For the text-containing cell, return its midpoint in (X, Y) coordinate format. 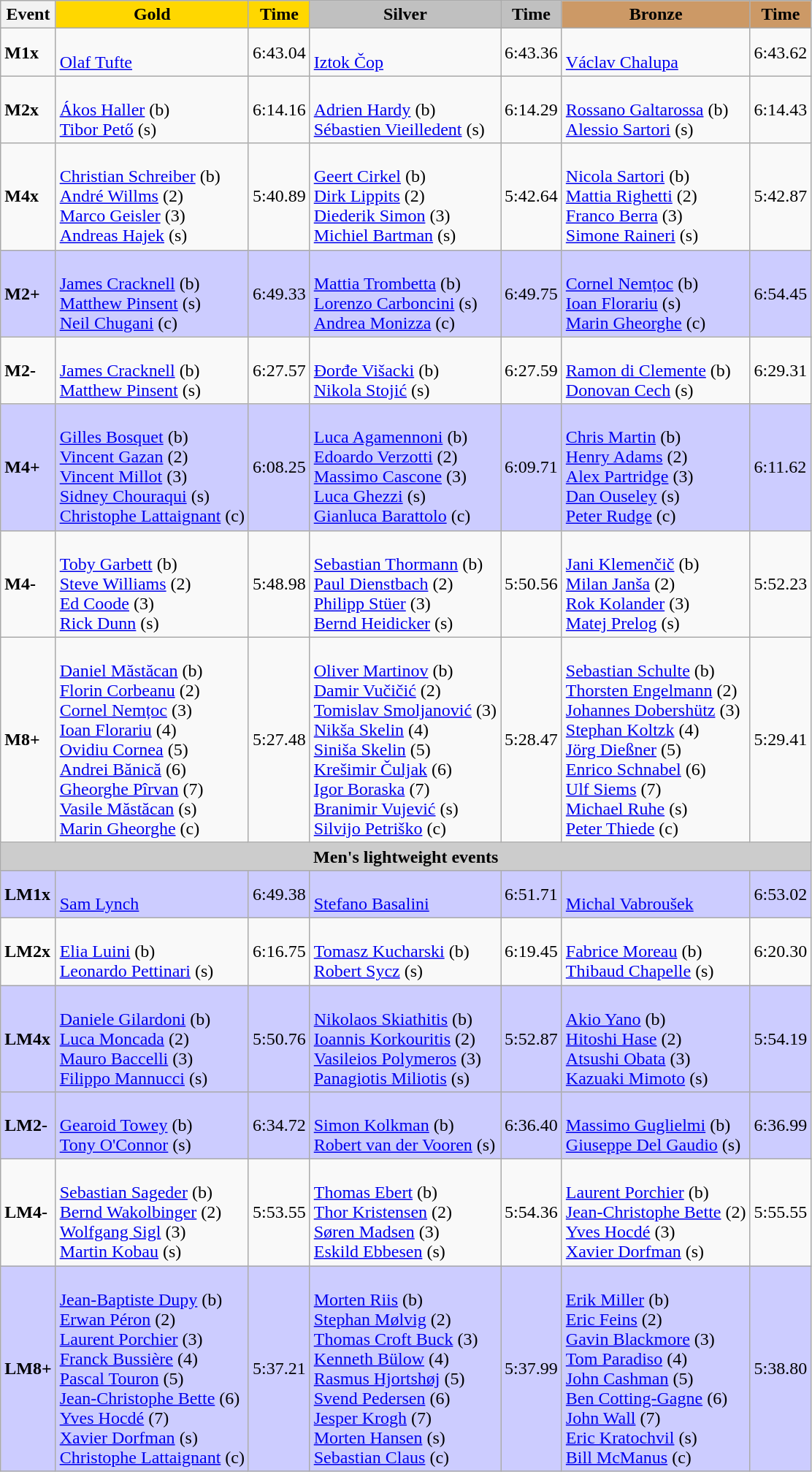
M2+ (28, 294)
James Cracknell (b)Matthew Pinsent (s)Neil Chugani (c) (152, 294)
Sam Lynch (152, 894)
Ramon di Clemente (b)Donovan Cech (s) (656, 370)
Sebastian Thormann (b)Paul Dienstbach (2)Philipp Stüer (3)Bernd Heidicker (s) (405, 584)
Erik Miller (b)Eric Feins (2)Gavin Blackmore (3)Tom Paradiso (4)John Cashman (5)Ben Cotting-Gagne (6)John Wall (7)Eric Kratochvil (s)Bill McManus (c) (656, 1369)
6:53.02 (781, 894)
Nikolaos Skiathitis (b)Ioannis Korkouritis (2)Vasileios Polymeros (3)Panagiotis Miliotis (s) (405, 1038)
6:51.71 (532, 894)
LM2x (28, 951)
LM4x (28, 1038)
Olaf Tufte (152, 53)
5:42.87 (781, 197)
5:52.87 (532, 1038)
5:38.80 (781, 1369)
5:50.76 (279, 1038)
Adrien Hardy (b)Sébastien Vieilledent (s) (405, 110)
5:50.56 (532, 584)
LM4- (28, 1213)
Đorđe Višacki (b)Nikola Stojić (s) (405, 370)
Men's lightweight events (406, 856)
6:08.25 (279, 468)
Ákos Haller (b)Tibor Pető (s) (152, 110)
6:14.29 (532, 110)
Gearoid Towey (b)Tony O'Connor (s) (152, 1126)
Gold (152, 15)
Cornel Nemțoc (b)Ioan Florariu (s)Marin Gheorghe (c) (656, 294)
Silver (405, 15)
LM1x (28, 894)
Bronze (656, 15)
Elia Luini (b)Leonardo Pettinari (s) (152, 951)
6:49.75 (532, 294)
M4+ (28, 468)
6:27.57 (279, 370)
6:29.31 (781, 370)
6:54.45 (781, 294)
5:54.19 (781, 1038)
Daniele Gilardoni (b)Luca Moncada (2)Mauro Baccelli (3)Filippo Mannucci (s) (152, 1038)
5:52.23 (781, 584)
6:09.71 (532, 468)
M4x (28, 197)
5:53.55 (279, 1213)
M2- (28, 370)
6:34.72 (279, 1126)
6:43.36 (532, 53)
James Cracknell (b)Matthew Pinsent (s) (152, 370)
Iztok Čop (405, 53)
6:36.40 (532, 1126)
Massimo Guglielmi (b)Giuseppe Del Gaudio (s) (656, 1126)
6:43.04 (279, 53)
Michal Vabroušek (656, 894)
LM8+ (28, 1369)
Simon Kolkman (b)Robert van der Vooren (s) (405, 1126)
Geert Cirkel (b)Dirk Lippits (2)Diederik Simon (3)Michiel Bartman (s) (405, 197)
6:49.33 (279, 294)
Akio Yano (b)Hitoshi Hase (2)Atsushi Obata (3)Kazuaki Mimoto (s) (656, 1038)
LM2- (28, 1126)
Rossano Galtarossa (b)Alessio Sartori (s) (656, 110)
5:29.41 (781, 739)
6:14.16 (279, 110)
Stefano Basalini (405, 894)
Mattia Trombetta (b)Lorenzo Carboncini (s)Andrea Monizza (c) (405, 294)
6:16.75 (279, 951)
5:55.55 (781, 1213)
Toby Garbett (b)Steve Williams (2)Ed Coode (3)Rick Dunn (s) (152, 584)
M4- (28, 584)
Tomasz Kucharski (b)Robert Sycz (s) (405, 951)
M8+ (28, 739)
6:19.45 (532, 951)
5:40.89 (279, 197)
6:14.43 (781, 110)
Jani Klemenčič (b)Milan Janša (2)Rok Kolander (3)Matej Prelog (s) (656, 584)
Nicola Sartori (b)Mattia Righetti (2)Franco Berra (3)Simone Raineri (s) (656, 197)
6:43.62 (781, 53)
5:27.48 (279, 739)
M2x (28, 110)
Sebastian Sageder (b)Bernd Wakolbinger (2)Wolfgang Sigl (3)Martin Kobau (s) (152, 1213)
Event (28, 15)
Chris Martin (b)Henry Adams (2)Alex Partridge (3)Dan Ouseley (s)Peter Rudge (c) (656, 468)
Fabrice Moreau (b)Thibaud Chapelle (s) (656, 951)
5:42.64 (532, 197)
6:11.62 (781, 468)
6:36.99 (781, 1126)
5:28.47 (532, 739)
Thomas Ebert (b)Thor Kristensen (2)Søren Madsen (3)Eskild Ebbesen (s) (405, 1213)
5:37.99 (532, 1369)
6:20.30 (781, 951)
M1x (28, 53)
6:27.59 (532, 370)
Laurent Porchier (b)Jean-Christophe Bette (2)Yves Hocdé (3)Xavier Dorfman (s) (656, 1213)
Václav Chalupa (656, 53)
Gilles Bosquet (b)Vincent Gazan (2)Vincent Millot (3)Sidney Chouraqui (s)Christophe Lattaignant (c) (152, 468)
Luca Agamennoni (b)Edoardo Verzotti (2)Massimo Cascone (3)Luca Ghezzi (s)Gianluca Barattolo (c) (405, 468)
5:37.21 (279, 1369)
Christian Schreiber (b)André Willms (2)Marco Geisler (3)Andreas Hajek (s) (152, 197)
5:48.98 (279, 584)
5:54.36 (532, 1213)
6:49.38 (279, 894)
